Capture the cell that displays the provided text and extract its (X, Y) central coordinate. 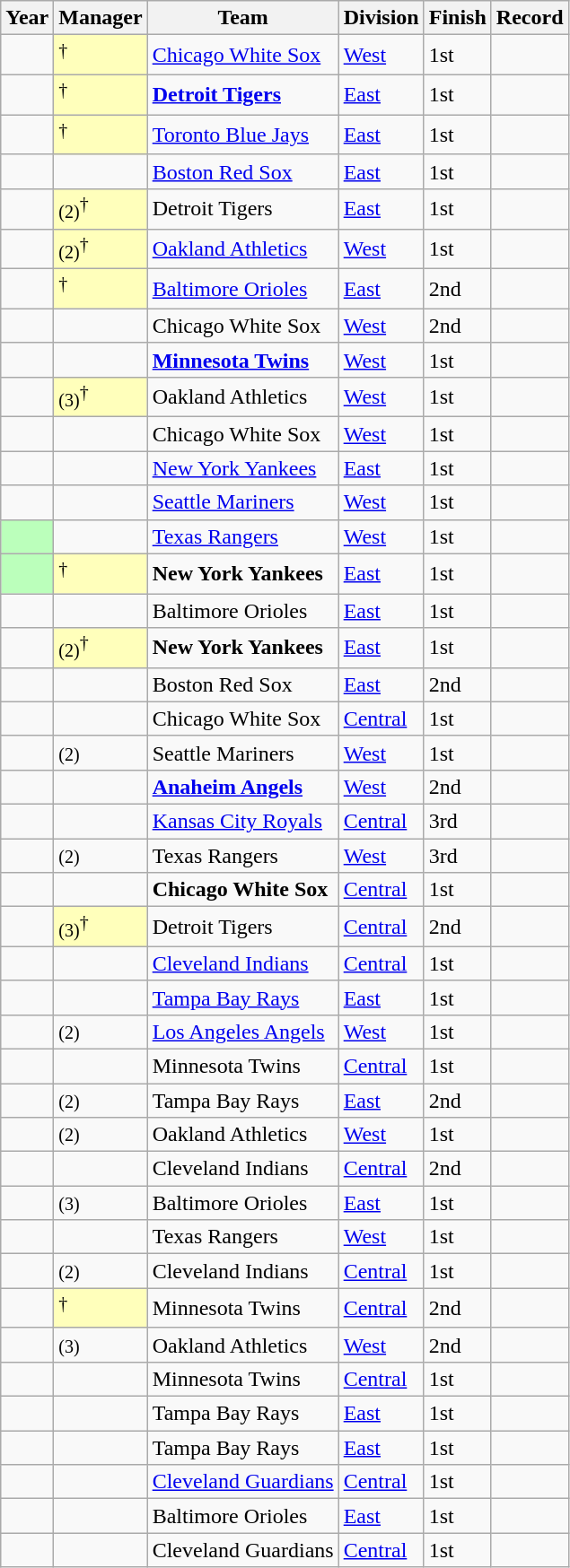
Toronto Blue Jays (242, 135)
Kansas City Royals (242, 822)
Finish (458, 18)
Anaheim Angels (242, 787)
Los Angeles Angels (242, 1032)
Team (242, 18)
Record (530, 18)
Year (27, 18)
Manager (101, 18)
Division (381, 18)
